Locate the cell with the specified text and output its [X, Y] center coordinate. 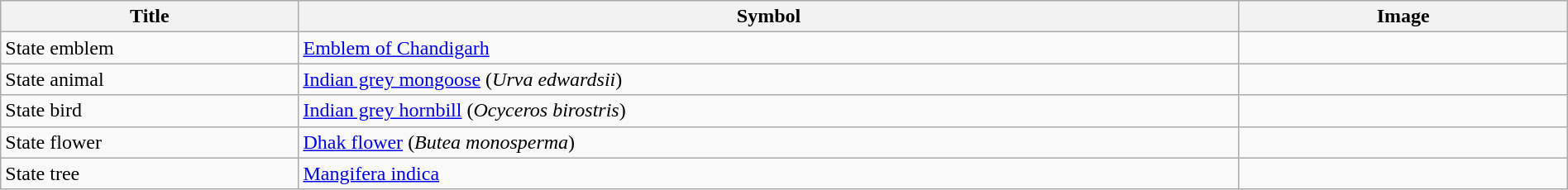
Image [1403, 17]
Dhak flower (Butea monosperma) [769, 142]
State tree [150, 173]
State bird [150, 111]
Mangifera indica [769, 173]
Symbol [769, 17]
State flower [150, 142]
Title [150, 17]
State emblem [150, 48]
Emblem of Chandigarh [769, 48]
State animal [150, 79]
Indian grey hornbill (Ocyceros birostris) [769, 111]
Indian grey mongoose (Urva edwardsii) [769, 79]
